Pinpoint the cell where the given text exists, returning its [x, y] midpoint coordinate. 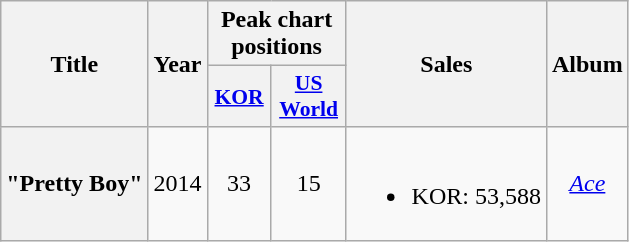
15 [308, 184]
"Pretty Boy" [74, 184]
Peak chartpositions [276, 34]
2014 [178, 184]
US World [308, 96]
KOR: 53,588 [446, 184]
33 [239, 184]
Album [587, 64]
Ace [587, 184]
Title [74, 64]
Sales [446, 64]
Year [178, 64]
KOR [239, 96]
